Find where the given text appears and provide that cell's center as (x, y) coordinate. 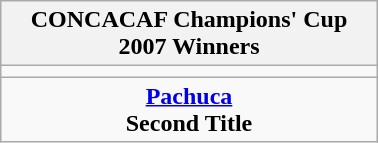
CONCACAF Champions' Cup2007 Winners (189, 34)
PachucaSecond Title (189, 110)
